Provide the [X, Y] coordinate of the cell's center where the given text is located.  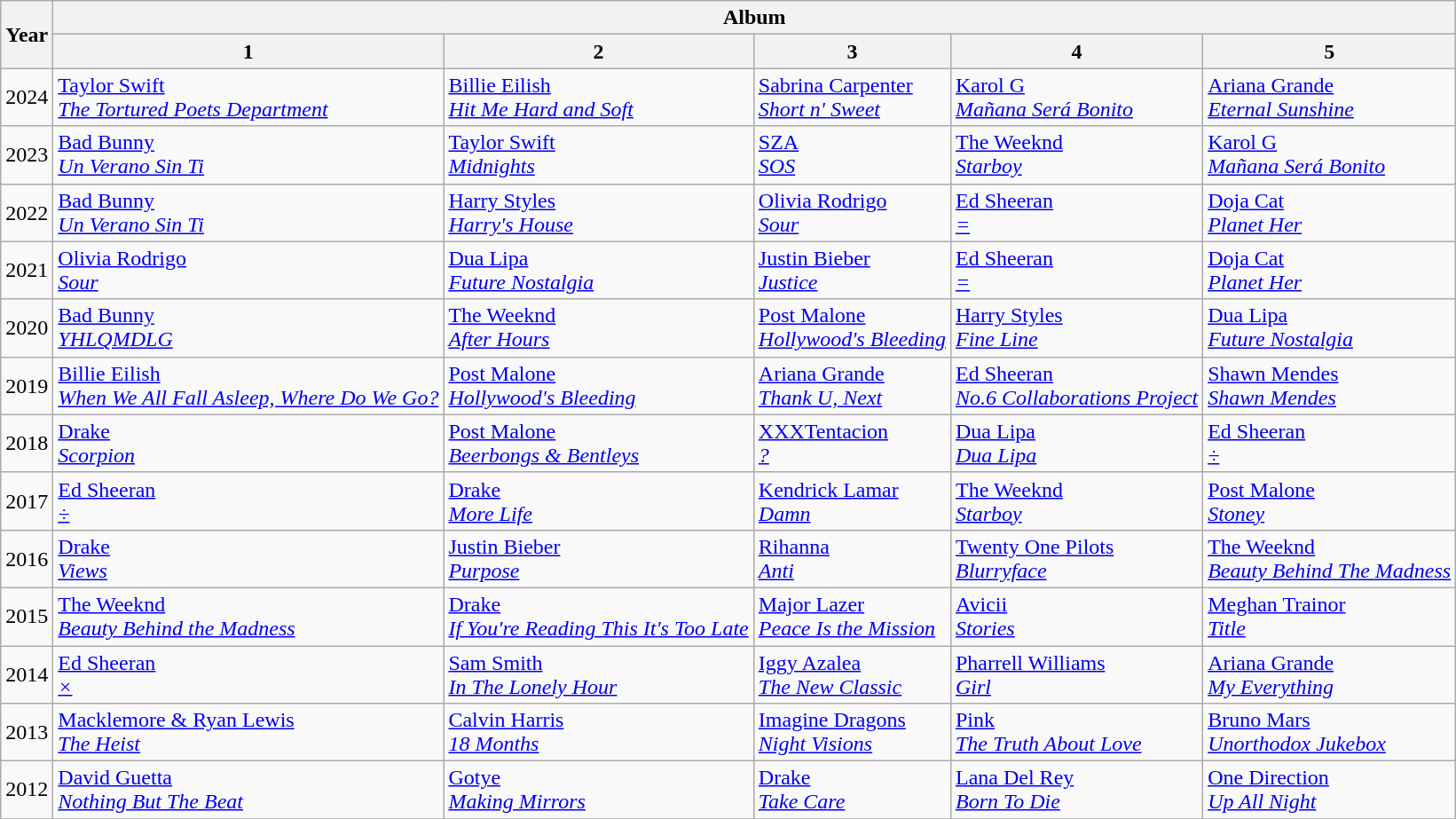
The Weeknd Beauty Behind The Madness [1329, 559]
Ariana Grande My Everything [1329, 674]
2020 [27, 328]
Sabrina Carpenter Short n' Sweet [852, 98]
2022 [27, 213]
2021 [27, 270]
2023 [27, 154]
Taylor Swift The Tortured Poets Department [248, 98]
Twenty One Pilots Blurryface [1076, 559]
Dua Lipa Dua Lipa [1076, 444]
Calvin Harris 18 Months [598, 733]
Justin Bieber Purpose [598, 559]
David Guetta Nothing But The Beat [248, 790]
Imagine Dragons Night Visions [852, 733]
The Weeknd After Hours [598, 328]
Major Lazer Peace Is the Mission [852, 616]
2014 [27, 674]
Billie Eilish When We All Fall Asleep, Where Do We Go? [248, 385]
2017 [27, 500]
Kendrick Lamar Damn [852, 500]
One Direction Up All Night [1329, 790]
Ariana Grande Eternal Sunshine [1329, 98]
2018 [27, 444]
Drake Scorpion [248, 444]
SZA SOS [852, 154]
2024 [27, 98]
Shawn Mendes Shawn Mendes [1329, 385]
Drake Take Care [852, 790]
Pink The Truth About Love [1076, 733]
Harry Styles Harry's House [598, 213]
Ed Sheeran × [248, 674]
Billie Eilish Hit Me Hard and Soft [598, 98]
Justin Bieber Justice [852, 270]
Pharrell Williams Girl [1076, 674]
Drake More Life [598, 500]
Album [754, 18]
5 [1329, 51]
Lana Del Rey Born To Die [1076, 790]
Bad Bunny YHLQMDLG [248, 328]
XXXTentacion ? [852, 444]
2012 [27, 790]
Drake Views [248, 559]
1 [248, 51]
Post Malone Stoney [1329, 500]
2013 [27, 733]
2016 [27, 559]
Macklemore & Ryan Lewis The Heist [248, 733]
2019 [27, 385]
The Weeknd Beauty Behind the Madness [248, 616]
Iggy Azalea The New Classic [852, 674]
Meghan Trainor Title [1329, 616]
2015 [27, 616]
Ed Sheeran No.6 Collaborations Project [1076, 385]
Ariana Grande Thank U, Next [852, 385]
Avicii Stories [1076, 616]
Gotye Making Mirrors [598, 790]
Bruno Mars Unorthodox Jukebox [1329, 733]
Sam Smith In The Lonely Hour [598, 674]
3 [852, 51]
Harry Styles Fine Line [1076, 328]
Taylor Swift Midnights [598, 154]
Rihanna Anti [852, 559]
Drake If You're Reading This It's Too Late [598, 616]
2 [598, 51]
Year [27, 35]
4 [1076, 51]
Post Malone Beerbongs & Bentleys [598, 444]
